Capture the cell that displays the provided text and extract its [X, Y] central coordinate. 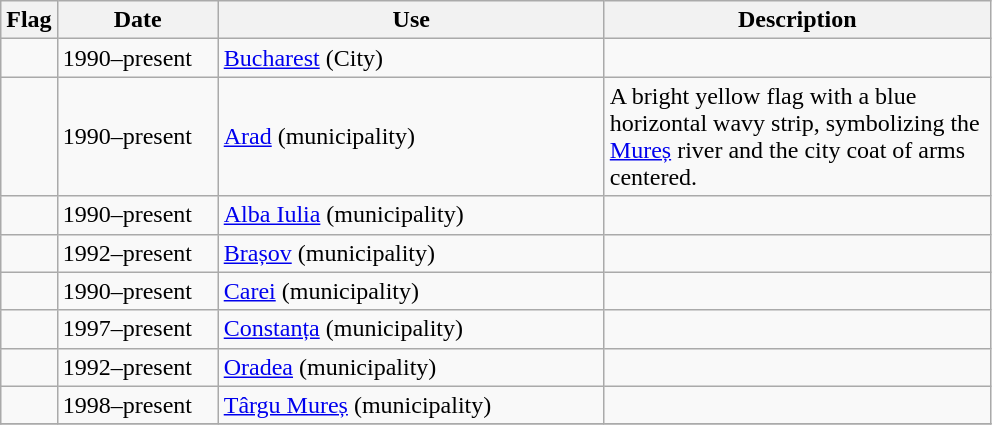
Oradea (municipality) [411, 367]
Description [797, 20]
Date [138, 20]
Arad (municipality) [411, 136]
Carei (municipality) [411, 291]
1998–present [138, 405]
Brașov (municipality) [411, 253]
Constanța (municipality) [411, 329]
Bucharest (City) [411, 58]
Flag [29, 20]
Târgu Mureș (municipality) [411, 405]
Use [411, 20]
Alba Iulia (municipality) [411, 215]
1997–present [138, 329]
A bright yellow flag with a blue horizontal wavy strip, symbolizing the Mureș river and the city coat of arms centered. [797, 136]
